Detect which cell encompasses the target text, then output its [x, y] center coordinate. 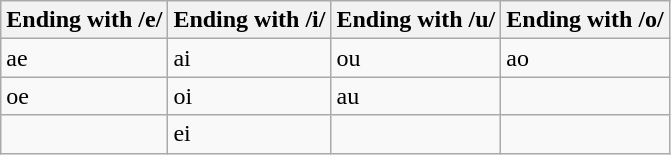
oe [84, 96]
oi [250, 96]
Ending with /o/ [585, 20]
ao [585, 58]
Ending with /u/ [416, 20]
ae [84, 58]
ei [250, 134]
Ending with /e/ [84, 20]
ai [250, 58]
Ending with /i/ [250, 20]
au [416, 96]
ou [416, 58]
